Identify which cell holds the provided text, then report its [X, Y] central coordinate. 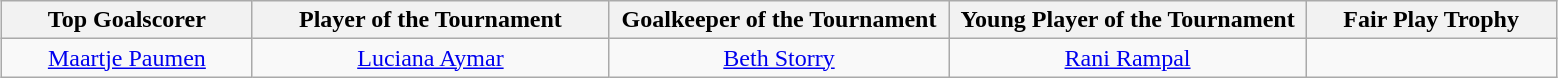
Young Player of the Tournament [1128, 20]
Luciana Aymar [430, 58]
Goalkeeper of the Tournament [778, 20]
Player of the Tournament [430, 20]
Rani Rampal [1128, 58]
Fair Play Trophy [1432, 20]
Beth Storry [778, 58]
Maartje Paumen [126, 58]
Top Goalscorer [126, 20]
